Output the (X, Y) coordinate of the center of the cell containing the given text.  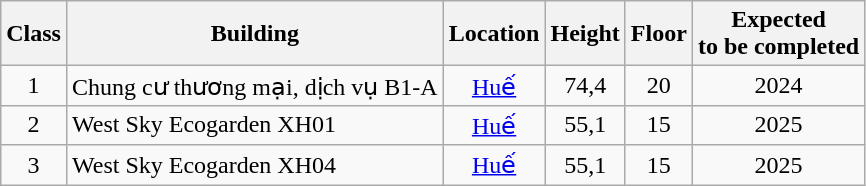
Expectedto be completed (778, 34)
West Sky Ecogarden XH04 (254, 165)
3 (34, 165)
Chung cư thương mại, dịch vụ B1-A (254, 86)
Class (34, 34)
Floor (658, 34)
Location (494, 34)
1 (34, 86)
20 (658, 86)
2024 (778, 86)
2 (34, 125)
Building (254, 34)
Height (585, 34)
West Sky Ecogarden XH01 (254, 125)
74,4 (585, 86)
